Determine the (X, Y) coordinate at the center of the cell enclosing the given text.  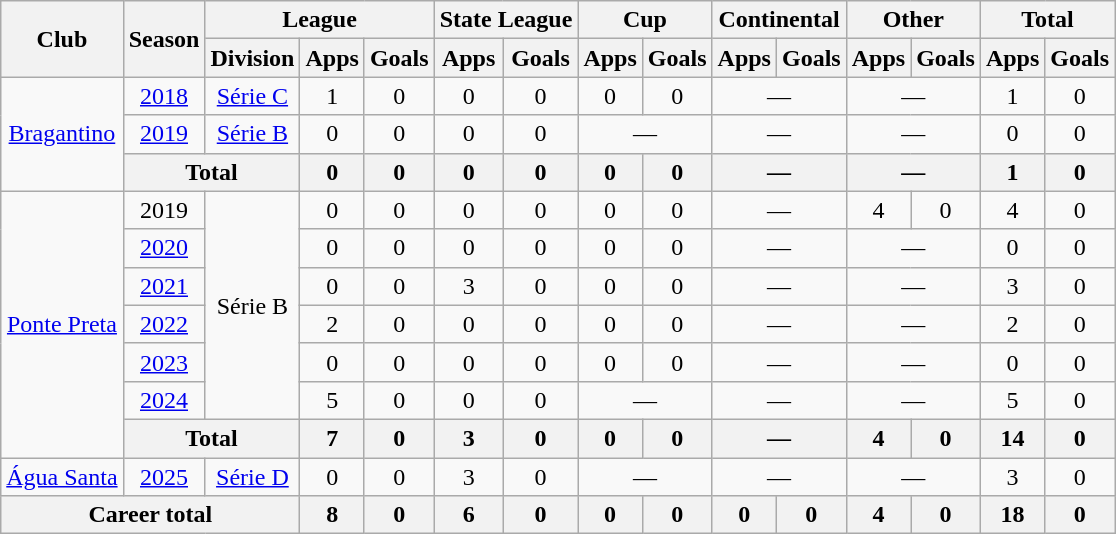
2020 (164, 248)
State League (506, 20)
Division (252, 58)
2021 (164, 286)
Continental (779, 20)
14 (1012, 438)
Bragantino (62, 134)
8 (332, 515)
2024 (164, 400)
2025 (164, 477)
Career total (150, 515)
Água Santa (62, 477)
Série C (252, 96)
2018 (164, 96)
League (320, 20)
Club (62, 39)
18 (1012, 515)
7 (332, 438)
2022 (164, 324)
Ponte Preta (62, 324)
2023 (164, 362)
Série D (252, 477)
Other (913, 20)
6 (468, 515)
Season (164, 39)
Cup (645, 20)
